Extract the [X, Y] coordinate from the center of the cell holding the provided text.  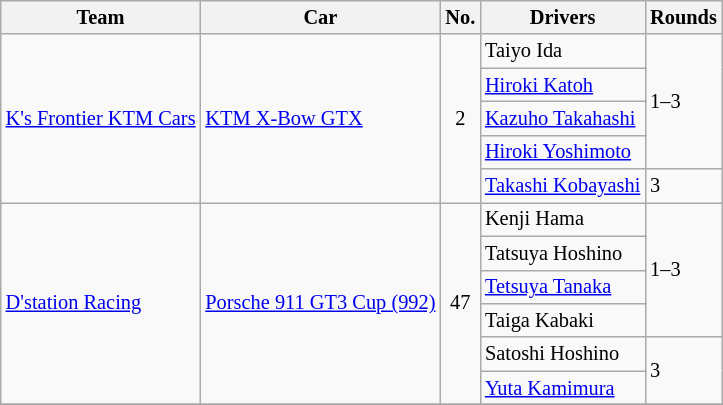
Rounds [684, 17]
Tetsuya Tanaka [562, 287]
Car [320, 17]
Porsche 911 GT3 Cup (992) [320, 303]
Taiga Kabaki [562, 320]
Kenji Hama [562, 219]
K's Frontier KTM Cars [101, 118]
47 [460, 303]
D'station Racing [101, 303]
Hiroki Katoh [562, 85]
Taiyo Ida [562, 51]
Team [101, 17]
2 [460, 118]
No. [460, 17]
Hiroki Yoshimoto [562, 152]
Drivers [562, 17]
Kazuho Takahashi [562, 118]
Satoshi Hoshino [562, 354]
Yuta Kamimura [562, 388]
KTM X-Bow GTX [320, 118]
Takashi Kobayashi [562, 186]
Tatsuya Hoshino [562, 253]
